Detect which cell encompasses the target text, then output its (x, y) center coordinate. 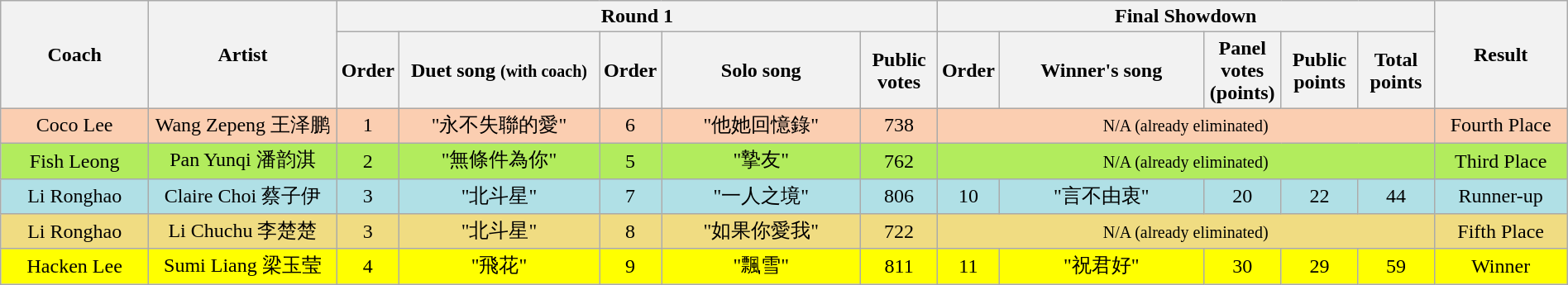
Panel votes (points) (1242, 70)
"一人之境" (761, 197)
4 (367, 266)
Coco Lee (74, 126)
Coach (74, 55)
Final Showdown (1186, 17)
Total points (1396, 70)
Fourth Place (1500, 126)
22 (1320, 197)
7 (630, 197)
Wang Zepeng 王泽鹏 (243, 126)
722 (900, 231)
8 (630, 231)
Public votes (900, 70)
"飛花" (499, 266)
Claire Choi 蔡子伊 (243, 197)
Pan Yunqi 潘韵淇 (243, 160)
"摯友" (761, 160)
Sumi Liang 梁玉莹 (243, 266)
10 (968, 197)
29 (1320, 266)
"言不由衷" (1102, 197)
"飄雪" (761, 266)
Li Chuchu 李楚楚 (243, 231)
1 (367, 126)
Fish Leong (74, 160)
Third Place (1500, 160)
806 (900, 197)
5 (630, 160)
"如果你愛我" (761, 231)
11 (968, 266)
9 (630, 266)
"永不失聯的愛" (499, 126)
"祝君好" (1102, 266)
762 (900, 160)
Public points (1320, 70)
Round 1 (637, 17)
20 (1242, 197)
Runner-up (1500, 197)
"無條件為你" (499, 160)
"他她回憶錄" (761, 126)
Fifth Place (1500, 231)
Hacken Lee (74, 266)
811 (900, 266)
30 (1242, 266)
59 (1396, 266)
2 (367, 160)
6 (630, 126)
Artist (243, 55)
Winner (1500, 266)
Result (1500, 55)
738 (900, 126)
Solo song (761, 70)
44 (1396, 197)
Duet song (with coach) (499, 70)
Winner's song (1102, 70)
